Identify which cell holds the provided text, then report its [X, Y] central coordinate. 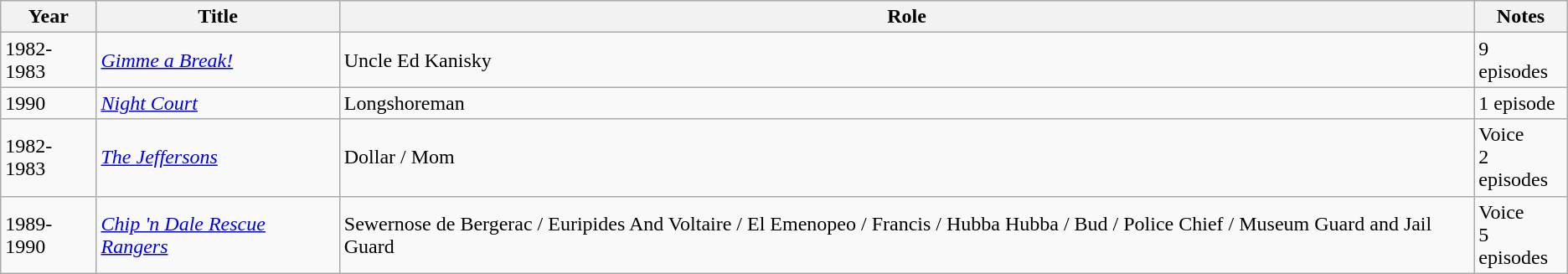
Gimme a Break! [218, 60]
Sewernose de Bergerac / Euripides And Voltaire / El Emenopeo / Francis / Hubba Hubba / Bud / Police Chief / Museum Guard and Jail Guard [906, 235]
Voice5 episodes [1521, 235]
9 episodes [1521, 60]
Notes [1521, 17]
Voice2 episodes [1521, 158]
1990 [49, 103]
Dollar / Mom [906, 158]
1 episode [1521, 103]
Night Court [218, 103]
1989-1990 [49, 235]
Year [49, 17]
Longshoreman [906, 103]
Role [906, 17]
Uncle Ed Kanisky [906, 60]
Chip 'n Dale Rescue Rangers [218, 235]
The Jeffersons [218, 158]
Title [218, 17]
